Locate the cell with the specified text and output its [x, y] center coordinate. 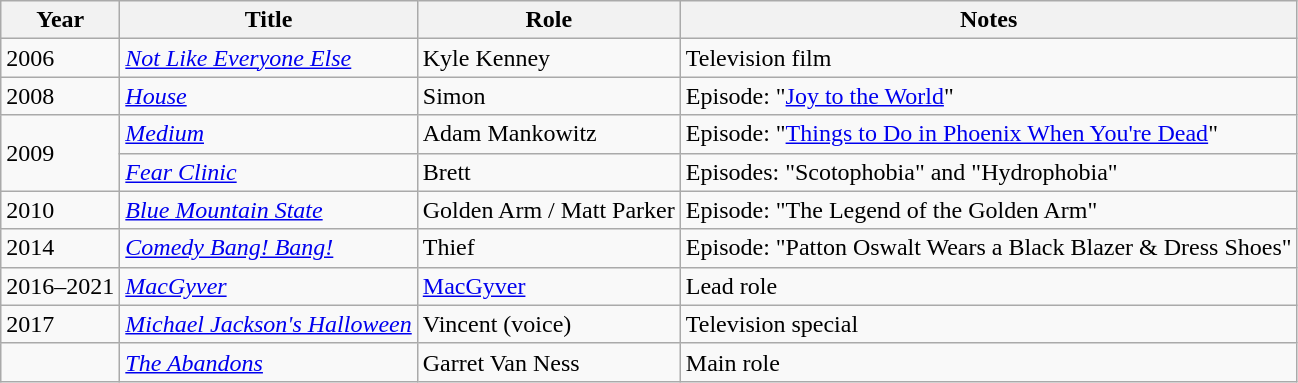
2010 [60, 210]
Episode: "Patton Oswalt Wears a Black Blazer & Dress Shoes" [988, 248]
Michael Jackson's Halloween [268, 324]
Medium [268, 134]
2008 [60, 96]
Comedy Bang! Bang! [268, 248]
Blue Mountain State [268, 210]
The Abandons [268, 362]
Episode: "The Legend of the Golden Arm" [988, 210]
Adam Mankowitz [548, 134]
Thief [548, 248]
Episodes: "Scotophobia" and "Hydrophobia" [988, 172]
Brett [548, 172]
2017 [60, 324]
2009 [60, 153]
Television film [988, 58]
Episode: "Things to Do in Phoenix When You're Dead" [988, 134]
Episode: "Joy to the World" [988, 96]
Year [60, 20]
2006 [60, 58]
Fear Clinic [268, 172]
Vincent (voice) [548, 324]
Notes [988, 20]
Simon [548, 96]
Lead role [988, 286]
Not Like Everyone Else [268, 58]
Garret Van Ness [548, 362]
Main role [988, 362]
Television special [988, 324]
Role [548, 20]
House [268, 96]
2016–2021 [60, 286]
Golden Arm / Matt Parker [548, 210]
Kyle Kenney [548, 58]
2014 [60, 248]
Title [268, 20]
